Locate the cell with the specified text and output its (X, Y) center coordinate. 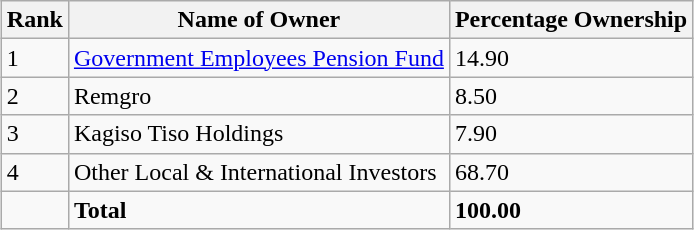
Total (258, 210)
7.90 (570, 134)
68.70 (570, 172)
8.50 (570, 96)
Name of Owner (258, 20)
Remgro (258, 96)
Kagiso Tiso Holdings (258, 134)
2 (34, 96)
Percentage Ownership (570, 20)
3 (34, 134)
14.90 (570, 58)
4 (34, 172)
100.00 (570, 210)
Other Local & International Investors (258, 172)
1 (34, 58)
Rank (34, 20)
Government Employees Pension Fund (258, 58)
